Detect which cell encompasses the target text, then output its [X, Y] center coordinate. 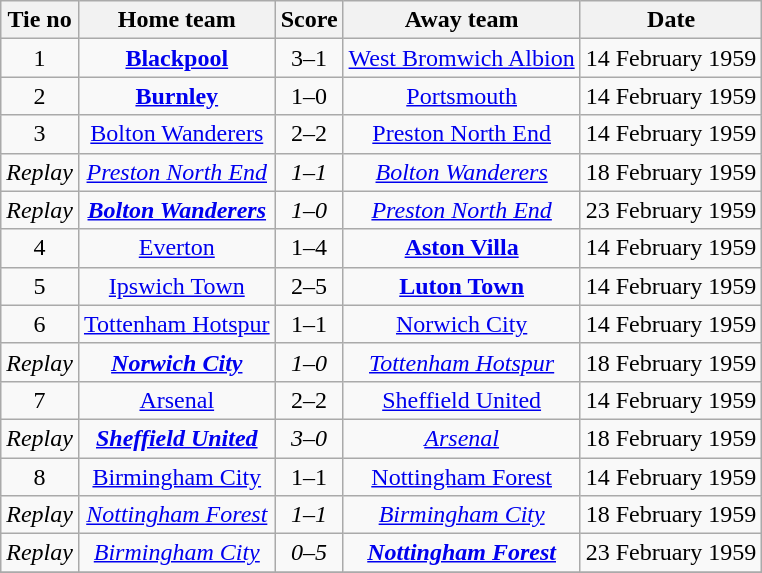
8 [40, 477]
Aston Villa [462, 248]
Ipswich Town [176, 286]
Blackpool [176, 58]
Portsmouth [462, 96]
2–5 [309, 286]
Away team [462, 20]
7 [40, 400]
0–5 [309, 553]
Luton Town [462, 286]
3 [40, 134]
1 [40, 58]
4 [40, 248]
1–4 [309, 248]
3–1 [309, 58]
Score [309, 20]
2 [40, 96]
Home team [176, 20]
6 [40, 324]
Everton [176, 248]
Tie no [40, 20]
3–0 [309, 438]
5 [40, 286]
Burnley [176, 96]
West Bromwich Albion [462, 58]
Date [671, 20]
